Search for the cell housing the specified text and yield its (X, Y) center coordinate. 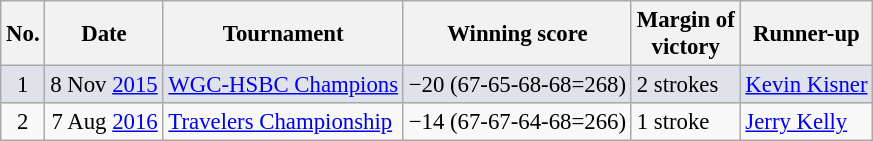
WGC-HSBC Champions (283, 85)
8 Nov 2015 (104, 85)
−20 (67-65-68-68=268) (517, 85)
Tournament (283, 34)
Jerry Kelly (806, 122)
No. (23, 34)
1 stroke (686, 122)
Runner-up (806, 34)
1 (23, 85)
Kevin Kisner (806, 85)
Margin ofvictory (686, 34)
−14 (67-67-64-68=266) (517, 122)
2 strokes (686, 85)
Date (104, 34)
2 (23, 122)
Travelers Championship (283, 122)
Winning score (517, 34)
7 Aug 2016 (104, 122)
